Output the (x, y) coordinate of the center of the cell containing the given text.  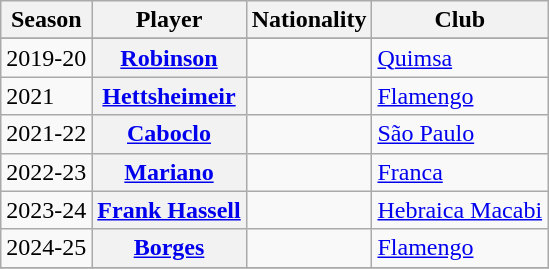
2024-25 (46, 248)
2021 (46, 96)
Player (169, 20)
Season (46, 20)
Club (460, 20)
Borges (169, 248)
Mariano (169, 172)
Caboclo (169, 134)
Robinson (169, 58)
Frank Hassell (169, 210)
2022-23 (46, 172)
2019-20 (46, 58)
Nationality (309, 20)
Quimsa (460, 58)
Franca (460, 172)
2023-24 (46, 210)
Hettsheimeir (169, 96)
2021-22 (46, 134)
Hebraica Macabi (460, 210)
São Paulo (460, 134)
